Return the [x, y] coordinate for the center point of the cell that contains the specified text.  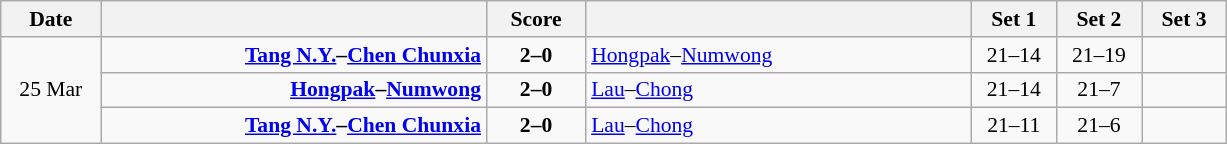
21–11 [1014, 126]
21–19 [1098, 55]
Score [536, 19]
Set 1 [1014, 19]
Set 2 [1098, 19]
21–7 [1098, 90]
21–6 [1098, 126]
Date [51, 19]
Set 3 [1184, 19]
25 Mar [51, 90]
